Determine the [X, Y] coordinate at the center of the cell enclosing the given text.  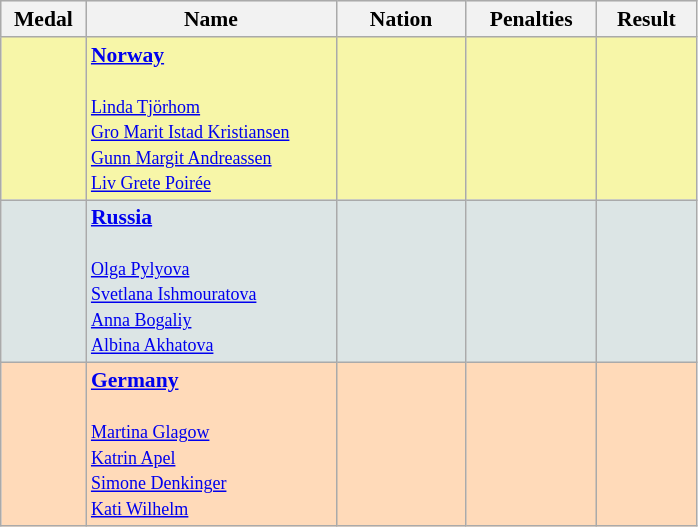
NorwayLinda TjörhomGro Marit Istad KristiansenGunn Margit AndreassenLiv Grete Poirée [211, 118]
Nation [401, 19]
Result [646, 19]
Name [211, 19]
Penalties [531, 19]
Medal [44, 19]
RussiaOlga PylyovaSvetlana IshmouratovaAnna BogaliyAlbina Akhatova [211, 282]
GermanyMartina GlagowKatrin ApelSimone DenkingerKati Wilhelm [211, 444]
